Determine the (X, Y) coordinate at the center of the cell enclosing the given text.  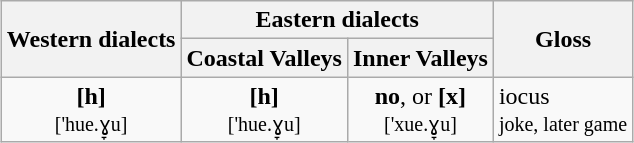
Gloss (562, 39)
Inner Valleys (420, 58)
Western dialects (91, 39)
no, or [x] ['xue.ɣ̞u] (420, 110)
Eastern dialects (337, 20)
Coastal Valleys (264, 58)
iocus joke, later game (562, 110)
